Locate the cell with the specified text and output its (x, y) center coordinate. 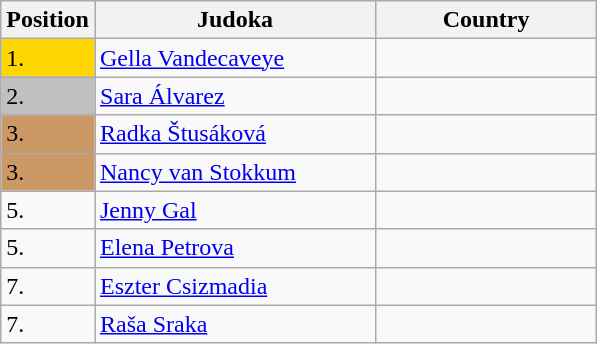
Sara Álvarez (234, 96)
Nancy van Stokkum (234, 172)
Position (48, 20)
Elena Petrova (234, 248)
2. (48, 96)
Raša Sraka (234, 324)
Jenny Gal (234, 210)
1. (48, 58)
Eszter Csizmadia (234, 286)
Country (486, 20)
Gella Vandecaveye (234, 58)
Radka Štusáková (234, 134)
Judoka (234, 20)
